Extract the (X, Y) coordinate from the center of the cell holding the provided text.  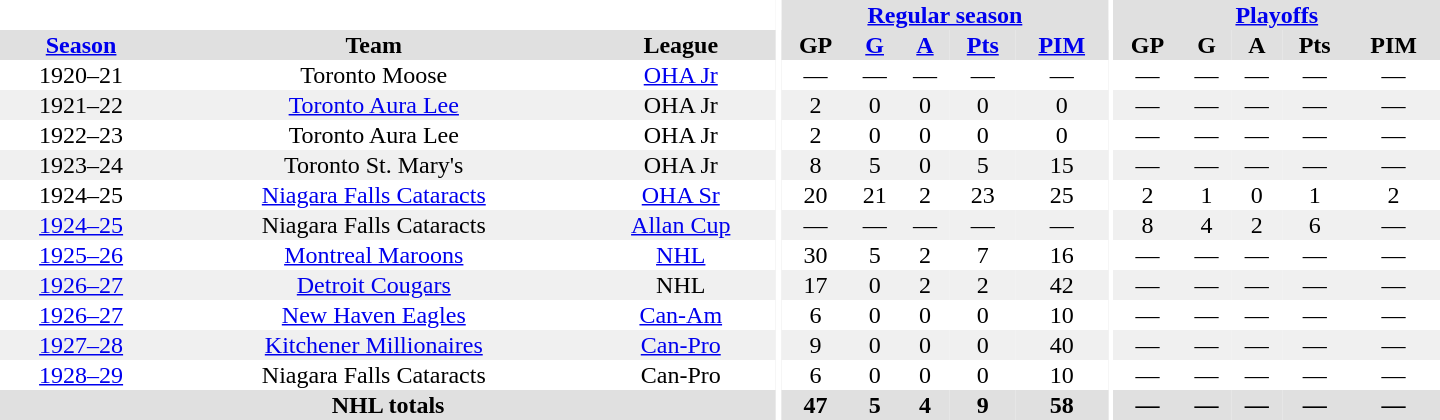
New Haven Eagles (374, 315)
40 (1062, 345)
Allan Cup (680, 225)
League (680, 45)
1928–29 (81, 375)
Toronto St. Mary's (374, 165)
1925–26 (81, 255)
Playoffs (1277, 15)
Kitchener Millionaires (374, 345)
58 (1062, 405)
25 (1062, 195)
1922–23 (81, 135)
1923–24 (81, 165)
21 (874, 195)
Toronto Moose (374, 75)
47 (816, 405)
15 (1062, 165)
7 (982, 255)
Can-Am (680, 315)
NHL totals (388, 405)
30 (816, 255)
23 (982, 195)
OHA Sr (680, 195)
Montreal Maroons (374, 255)
1927–28 (81, 345)
Detroit Cougars (374, 285)
42 (1062, 285)
Season (81, 45)
20 (816, 195)
1921–22 (81, 105)
16 (1062, 255)
17 (816, 285)
1920–21 (81, 75)
Team (374, 45)
Regular season (945, 15)
